Locate the cell with the specified text and output its (X, Y) center coordinate. 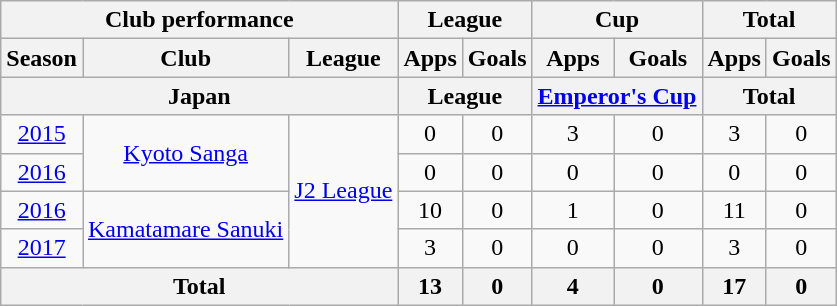
J2 League (344, 191)
Cup (617, 20)
2017 (42, 248)
Kyoto Sanga (185, 153)
13 (430, 286)
10 (430, 210)
Season (42, 58)
17 (734, 286)
4 (573, 286)
2015 (42, 134)
Club (185, 58)
Club performance (200, 20)
1 (573, 210)
11 (734, 210)
Japan (200, 96)
Kamatamare Sanuki (185, 229)
Emperor's Cup (617, 96)
